Search for the cell housing the specified text and yield its [x, y] center coordinate. 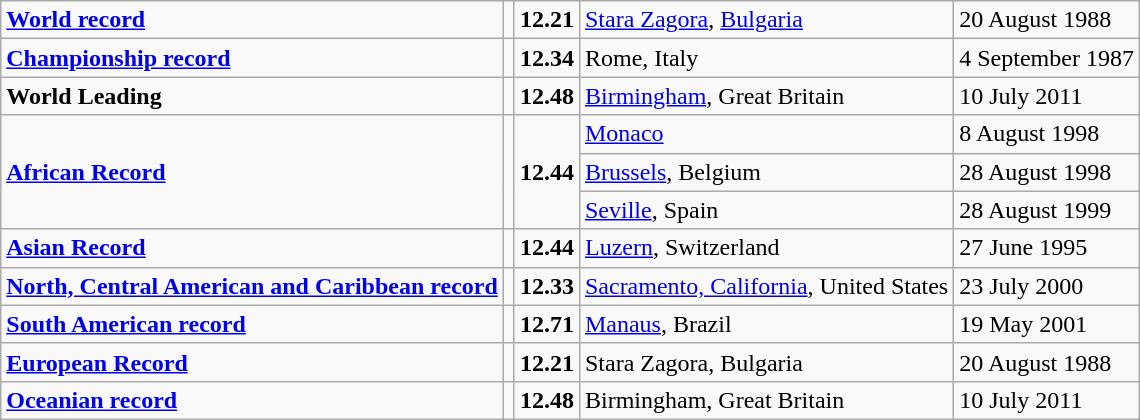
Luzern, Switzerland [766, 248]
Sacramento, California, United States [766, 286]
Championship record [252, 58]
Brussels, Belgium [766, 172]
12.34 [546, 58]
28 August 1998 [1047, 172]
European Record [252, 362]
12.33 [546, 286]
4 September 1987 [1047, 58]
8 August 1998 [1047, 134]
North, Central American and Caribbean record [252, 286]
19 May 2001 [1047, 324]
28 August 1999 [1047, 210]
12.71 [546, 324]
South American record [252, 324]
Asian Record [252, 248]
Manaus, Brazil [766, 324]
World record [252, 20]
Monaco [766, 134]
Oceanian record [252, 400]
23 July 2000 [1047, 286]
World Leading [252, 96]
27 June 1995 [1047, 248]
Rome, Italy [766, 58]
Seville, Spain [766, 210]
African Record [252, 172]
